Return the (X, Y) coordinate for the center point of the cell that contains the specified text.  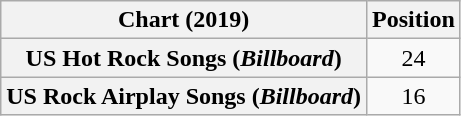
24 (414, 58)
Position (414, 20)
US Hot Rock Songs (Billboard) (184, 58)
US Rock Airplay Songs (Billboard) (184, 96)
16 (414, 96)
Chart (2019) (184, 20)
